Find where the given text appears and provide that cell's center as [x, y] coordinate. 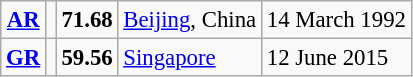
59.56 [87, 58]
Singapore [190, 58]
GR [24, 58]
14 March 1992 [336, 20]
71.68 [87, 20]
12 June 2015 [336, 58]
AR [24, 20]
Beijing, China [190, 20]
